Extract the (x, y) coordinate from the center of the cell holding the provided text.  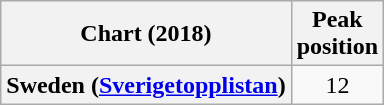
Sweden (Sverigetopplistan) (146, 85)
Chart (2018) (146, 34)
12 (337, 85)
Peak position (337, 34)
